Output the (X, Y) coordinate of the center of the cell containing the given text.  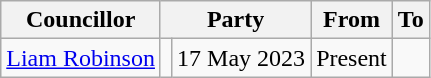
17 May 2023 (242, 58)
Liam Robinson (81, 58)
Party (235, 20)
Present (352, 58)
To (410, 20)
Councillor (81, 20)
From (352, 20)
